Capture the cell that displays the provided text and extract its (X, Y) central coordinate. 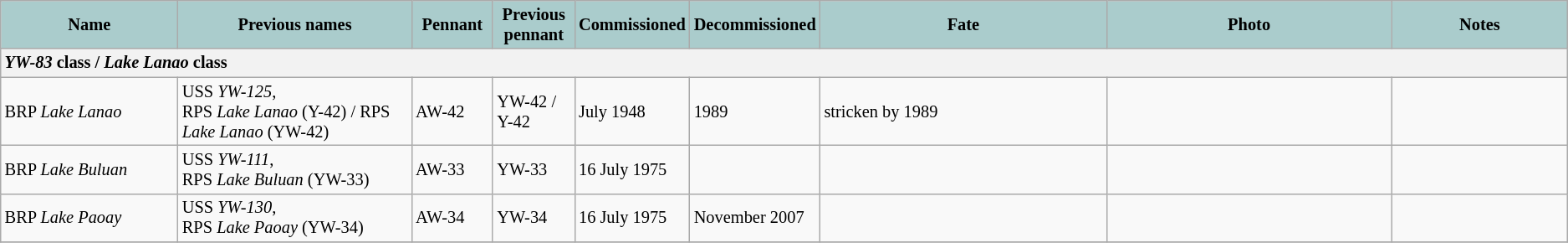
Commissioned (632, 24)
Decommissioned (755, 24)
BRP Lake Buluan (89, 169)
USS YW-125,RPS Lake Lanao (Y-42) / RPS Lake Lanao (YW-42) (294, 111)
1989 (755, 111)
AW-34 (452, 218)
YW-33 (534, 169)
Fate (963, 24)
YW-42 / Y-42 (534, 111)
USS YW-130,RPS Lake Paoay (YW-34) (294, 218)
stricken by 1989 (963, 111)
YW-83 class / Lake Lanao class (784, 63)
BRP Lake Lanao (89, 111)
Photo (1249, 24)
Notes (1480, 24)
Pennant (452, 24)
Name (89, 24)
November 2007 (755, 218)
YW-34 (534, 218)
BRP Lake Paoay (89, 218)
AW-42 (452, 111)
USS YW-111,RPS Lake Buluan (YW-33) (294, 169)
AW-33 (452, 169)
Previous names (294, 24)
Previous pennant (534, 24)
July 1948 (632, 111)
